Scan for the cell matching the given text and deliver its (X, Y) coordinate at center. 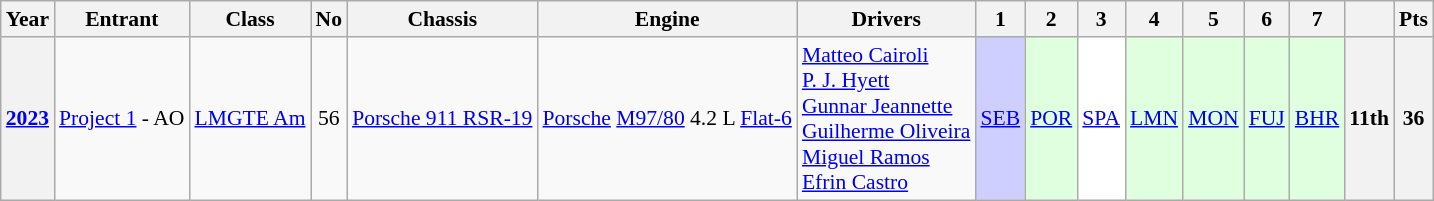
7 (1318, 19)
SEB (1000, 118)
Project 1 - AO (122, 118)
Drivers (886, 19)
Entrant (122, 19)
LMN (1154, 118)
BHR (1318, 118)
56 (330, 118)
No (330, 19)
2023 (28, 118)
Pts (1414, 19)
5 (1214, 19)
POR (1051, 118)
FUJ (1267, 118)
Class (250, 19)
Year (28, 19)
SPA (1101, 118)
Chassis (442, 19)
6 (1267, 19)
1 (1000, 19)
MON (1214, 118)
11th (1369, 118)
Engine (666, 19)
Matteo Cairoli P. J. Hyett Gunnar Jeannette Guilherme Oliveira Miguel Ramos Efrin Castro (886, 118)
Porsche 911 RSR-19 (442, 118)
Porsche M97/80 4.2 L Flat-6 (666, 118)
4 (1154, 19)
3 (1101, 19)
LMGTE Am (250, 118)
2 (1051, 19)
36 (1414, 118)
